Locate the cell with the specified text and output its [x, y] center coordinate. 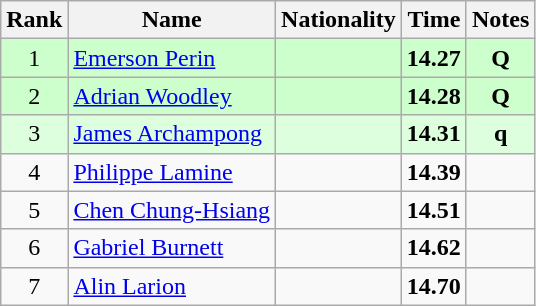
q [500, 134]
Name [172, 20]
14.70 [434, 286]
14.39 [434, 172]
6 [34, 248]
1 [34, 58]
Adrian Woodley [172, 96]
14.62 [434, 248]
14.27 [434, 58]
2 [34, 96]
14.28 [434, 96]
Gabriel Burnett [172, 248]
Alin Larion [172, 286]
Notes [500, 20]
3 [34, 134]
5 [34, 210]
Rank [34, 20]
Time [434, 20]
Chen Chung-Hsiang [172, 210]
Emerson Perin [172, 58]
James Archampong [172, 134]
7 [34, 286]
Nationality [339, 20]
4 [34, 172]
Philippe Lamine [172, 172]
14.31 [434, 134]
14.51 [434, 210]
